Provide the (X, Y) coordinate of the cell's center where the given text is located.  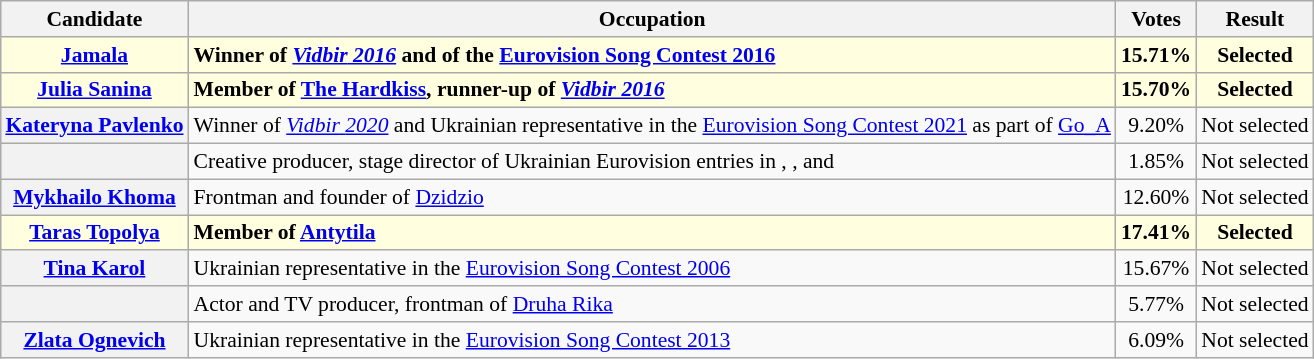
Kateryna Pavlenko (94, 126)
Tina Karol (94, 269)
15.71% (1156, 55)
17.41% (1156, 233)
15.67% (1156, 269)
Winner of Vidbir 2016 and of the Eurovision Song Contest 2016 (652, 55)
6.09% (1156, 340)
12.60% (1156, 197)
Votes (1156, 19)
9.20% (1156, 126)
Occupation (652, 19)
Ukrainian representative in the Eurovision Song Contest 2006 (652, 269)
Zlata Ognevich (94, 340)
Ukrainian representative in the Eurovision Song Contest 2013 (652, 340)
Jamala (94, 55)
Actor and TV producer, frontman of Druha Rika (652, 304)
Creative producer, stage director of Ukrainian Eurovision entries in , , and (652, 162)
Result (1254, 19)
Member of The Hardkiss, runner-up of Vidbir 2016 (652, 90)
Winner of Vidbir 2020 and Ukrainian representative in the Eurovision Song Contest 2021 as part of Go_A (652, 126)
Julia Sanina (94, 90)
Candidate (94, 19)
Member of Antytila (652, 233)
1.85% (1156, 162)
5.77% (1156, 304)
15.70% (1156, 90)
Taras Topolya (94, 233)
Mykhailo Khoma (94, 197)
Frontman and founder of Dzidzio (652, 197)
